Capture the cell that displays the provided text and extract its [x, y] central coordinate. 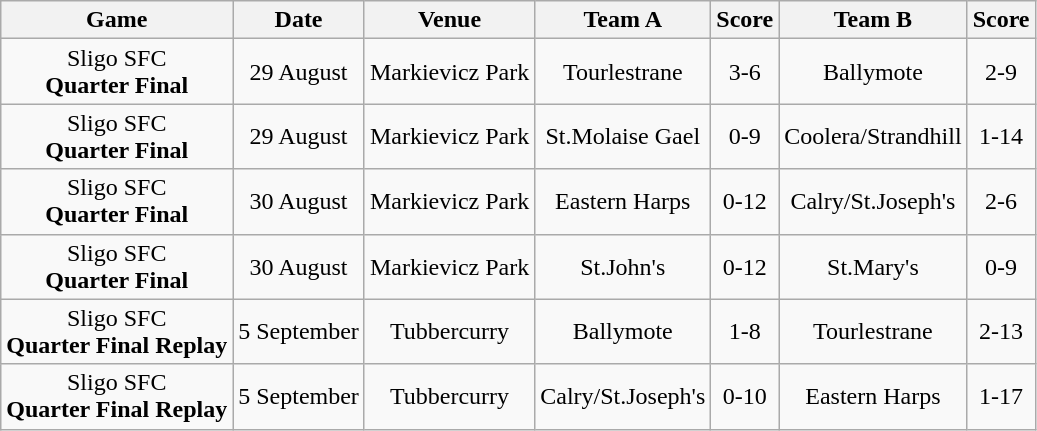
St.John's [623, 266]
2-6 [1001, 202]
Date [299, 20]
1-8 [745, 332]
1-14 [1001, 136]
Team B [873, 20]
3-6 [745, 72]
0-10 [745, 396]
St.Molaise Gael [623, 136]
St.Mary's [873, 266]
2-13 [1001, 332]
2-9 [1001, 72]
Coolera/Strandhill [873, 136]
Game [117, 20]
Team A [623, 20]
Venue [449, 20]
1-17 [1001, 396]
